Return [x, y] of the center of cell containing provided text 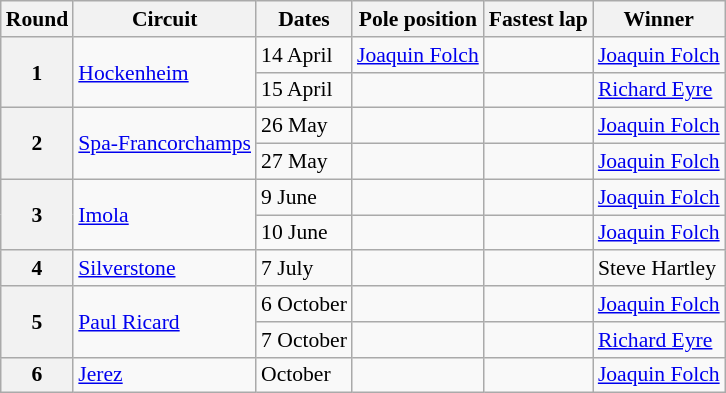
Paul Ricard [164, 322]
Silverstone [164, 269]
4 [38, 269]
Pole position [418, 19]
Spa-Francorchamps [164, 144]
3 [38, 214]
October [304, 375]
Steve Hartley [659, 269]
15 April [304, 90]
27 May [304, 162]
1 [38, 72]
14 April [304, 55]
Winner [659, 19]
10 June [304, 233]
Circuit [164, 19]
Imola [164, 214]
5 [38, 322]
Round [38, 19]
2 [38, 144]
7 July [304, 269]
Jerez [164, 375]
6 October [304, 304]
9 June [304, 197]
Dates [304, 19]
Hockenheim [164, 72]
26 May [304, 126]
Fastest lap [538, 19]
7 October [304, 340]
6 [38, 375]
